Search for the cell housing the specified text and yield its (X, Y) center coordinate. 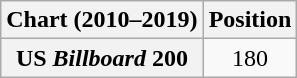
180 (250, 58)
US Billboard 200 (102, 58)
Position (250, 20)
Chart (2010–2019) (102, 20)
